Output the (x, y) coordinate of the center of the cell containing the given text.  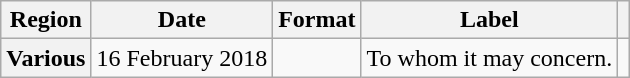
Date (182, 20)
To whom it may concern. (490, 58)
Various (46, 58)
Label (490, 20)
Region (46, 20)
16 February 2018 (182, 58)
Format (317, 20)
